For the text-containing cell, return its midpoint in [x, y] coordinate format. 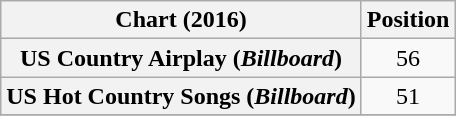
US Hot Country Songs (Billboard) [181, 96]
Position [408, 20]
US Country Airplay (Billboard) [181, 58]
56 [408, 58]
Chart (2016) [181, 20]
51 [408, 96]
